Scan for the cell matching the given text and deliver its [x, y] coordinate at center. 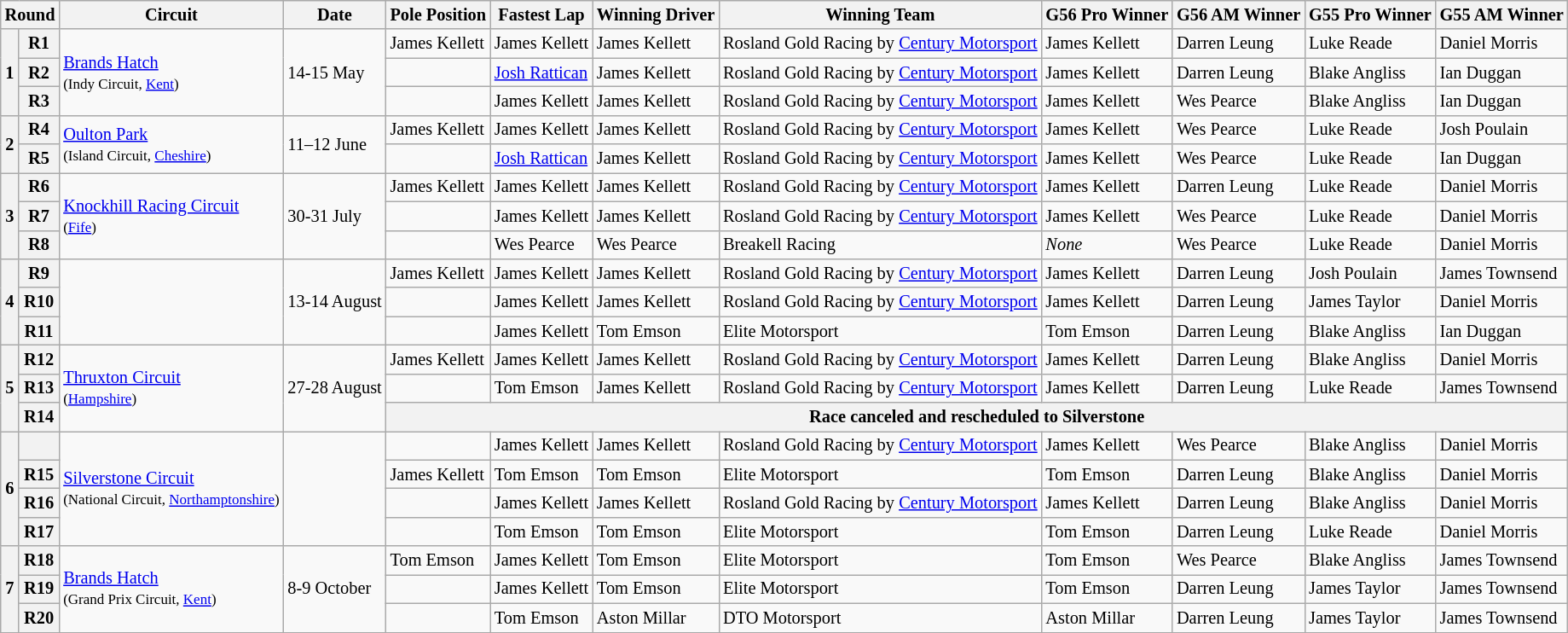
R8 [39, 245]
G55 Pro Winner [1370, 15]
R6 [39, 187]
R10 [39, 302]
2 [10, 143]
None [1108, 245]
R14 [39, 417]
Race canceled and rescheduled to Silverstone [977, 417]
11–12 June [334, 143]
Oulton Park(Island Circuit, Cheshire) [171, 143]
4 [10, 302]
Brands Hatch(Indy Circuit, Kent) [171, 72]
R5 [39, 159]
R9 [39, 273]
7 [10, 589]
1 [10, 72]
Circuit [171, 15]
Winning Driver [656, 15]
Date [334, 15]
Breakell Racing [880, 245]
27-28 August [334, 387]
6 [10, 488]
Fastest Lap [541, 15]
14-15 May [334, 72]
Winning Team [880, 15]
R13 [39, 388]
5 [10, 387]
G56 Pro Winner [1108, 15]
Thruxton Circuit(Hampshire) [171, 387]
30-31 July [334, 215]
G56 AM Winner [1238, 15]
R19 [39, 589]
R4 [39, 130]
R12 [39, 359]
R20 [39, 618]
R1 [39, 44]
R17 [39, 531]
Pole Position [438, 15]
3 [10, 215]
R15 [39, 474]
R2 [39, 73]
G55 AM Winner [1502, 15]
R16 [39, 502]
8-9 October [334, 589]
R7 [39, 216]
R3 [39, 101]
Silverstone Circuit(National Circuit, Northamptonshire) [171, 488]
Brands Hatch(Grand Prix Circuit, Kent) [171, 589]
DTO Motorsport [880, 618]
R11 [39, 331]
Round [31, 15]
R18 [39, 560]
13-14 August [334, 302]
Knockhill Racing Circuit(Fife) [171, 215]
